Pinpoint the cell where the given text exists, returning its [X, Y] midpoint coordinate. 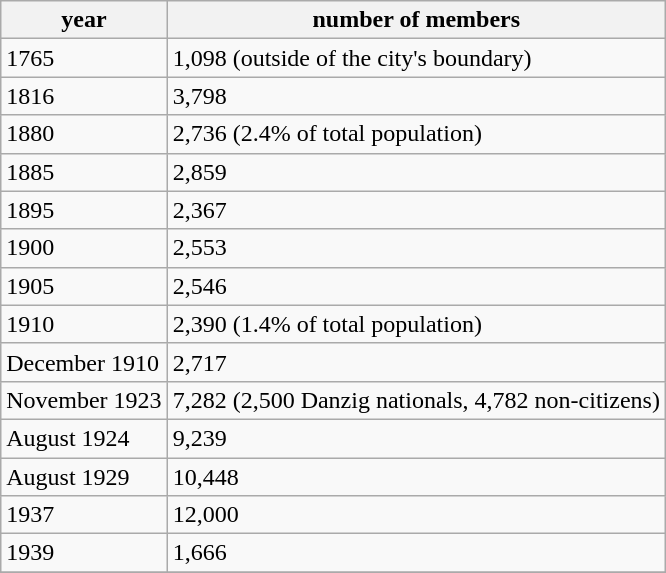
1937 [84, 515]
November 1923 [84, 400]
number of members [416, 20]
August 1924 [84, 438]
1885 [84, 172]
9,239 [416, 438]
1900 [84, 248]
2,736 (2.4% of total population) [416, 134]
7,282 (2,500 Danzig nationals, 4,782 non-citizens) [416, 400]
3,798 [416, 96]
1880 [84, 134]
1,098 (outside of the city's boundary) [416, 58]
10,448 [416, 477]
1910 [84, 324]
December 1910 [84, 362]
2,553 [416, 248]
2,859 [416, 172]
1765 [84, 58]
year [84, 20]
August 1929 [84, 477]
1895 [84, 210]
2,367 [416, 210]
1,666 [416, 553]
2,717 [416, 362]
12,000 [416, 515]
1939 [84, 553]
2,546 [416, 286]
1905 [84, 286]
2,390 (1.4% of total population) [416, 324]
1816 [84, 96]
